Identify which cell holds the provided text, then report its [x, y] central coordinate. 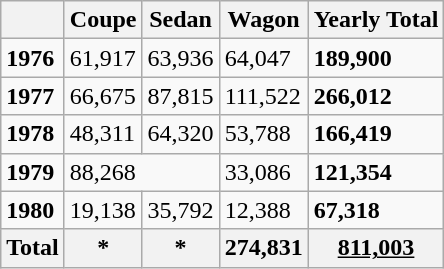
1978 [33, 134]
1980 [33, 210]
Coupe [103, 20]
266,012 [376, 96]
121,354 [376, 172]
Total [33, 248]
67,318 [376, 210]
33,086 [264, 172]
1979 [33, 172]
63,936 [180, 58]
64,047 [264, 58]
1977 [33, 96]
189,900 [376, 58]
Sedan [180, 20]
Wagon [264, 20]
166,419 [376, 134]
53,788 [264, 134]
87,815 [180, 96]
111,522 [264, 96]
811,003 [376, 248]
19,138 [103, 210]
88,268 [142, 172]
61,917 [103, 58]
64,320 [180, 134]
Yearly Total [376, 20]
274,831 [264, 248]
48,311 [103, 134]
66,675 [103, 96]
1976 [33, 58]
12,388 [264, 210]
35,792 [180, 210]
